Return [X, Y] of the center of cell containing provided text 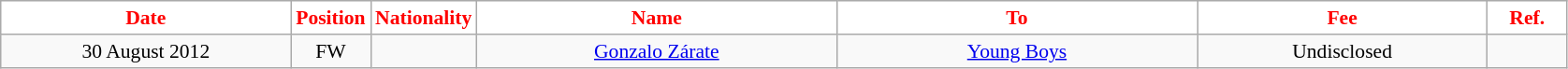
To [1016, 18]
Young Boys [1016, 51]
FW [331, 51]
Nationality [423, 18]
Ref. [1527, 18]
30 August 2012 [146, 51]
Gonzalo Zárate [657, 51]
Date [146, 18]
Fee [1343, 18]
Name [657, 18]
Undisclosed [1343, 51]
Position [331, 18]
